Search for the cell housing the specified text and yield its [x, y] center coordinate. 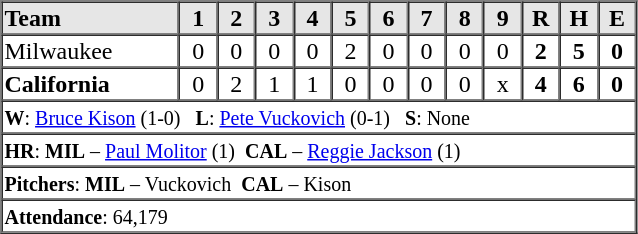
Attendance: 64,179 [319, 216]
California [91, 84]
x [503, 84]
W: Bruce Kison (1-0) L: Pete Vuckovich (0-1) S: None [319, 116]
HR: MIL – Paul Molitor (1) CAL – Reggie Jackson (1) [319, 150]
8 [465, 18]
H [579, 18]
Team [91, 18]
9 [503, 18]
Milwaukee [91, 50]
E [617, 18]
Pitchers: MIL – Vuckovich CAL – Kison [319, 182]
R [541, 18]
7 [427, 18]
3 [274, 18]
